Output the (X, Y) coordinate of the center of the cell containing the given text.  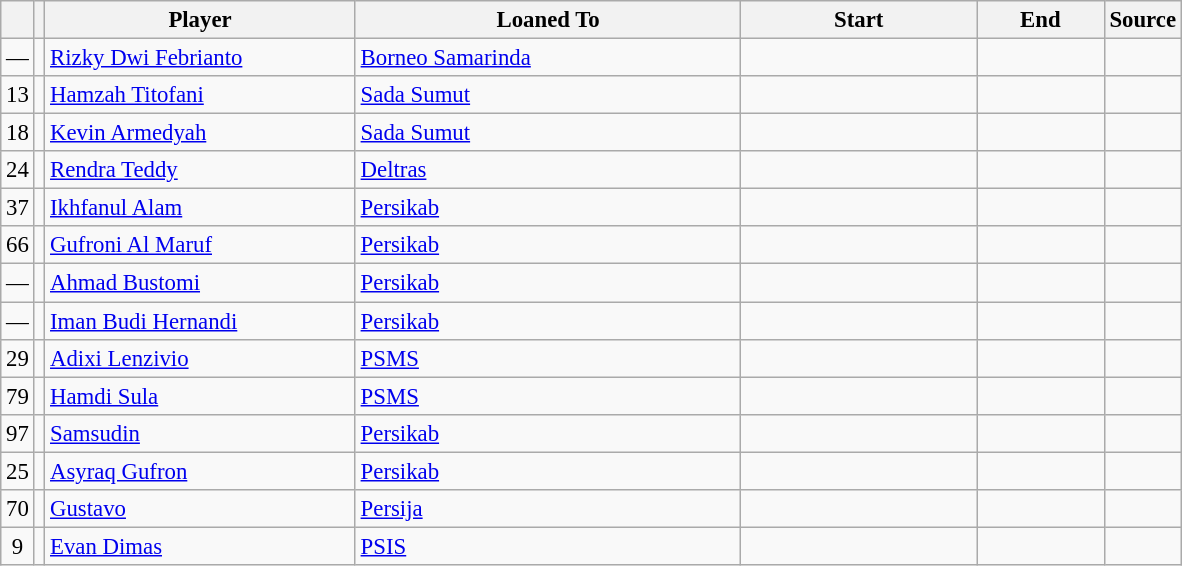
Player (200, 20)
Source (1142, 20)
97 (18, 433)
Samsudin (200, 433)
Rizky Dwi Febrianto (200, 58)
13 (18, 95)
70 (18, 509)
PSIS (548, 546)
Iman Budi Hernandi (200, 321)
Loaned To (548, 20)
66 (18, 245)
37 (18, 208)
18 (18, 133)
Hamzah Titofani (200, 95)
Borneo Samarinda (548, 58)
End (1040, 20)
Rendra Teddy (200, 170)
Ahmad Bustomi (200, 283)
Ikhfanul Alam (200, 208)
Evan Dimas (200, 546)
79 (18, 396)
Hamdi Sula (200, 396)
25 (18, 471)
24 (18, 170)
Start (859, 20)
Persija (548, 509)
Adixi Lenzivio (200, 358)
29 (18, 358)
Asyraq Gufron (200, 471)
Kevin Armedyah (200, 133)
Gufroni Al Maruf (200, 245)
Deltras (548, 170)
9 (18, 546)
Gustavo (200, 509)
